Return the [X, Y] coordinate for the center point of the cell that contains the specified text.  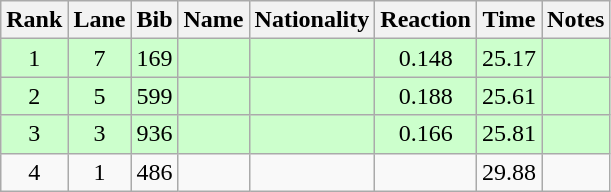
5 [100, 96]
Time [510, 20]
Nationality [312, 20]
2 [34, 96]
0.166 [426, 134]
169 [154, 58]
Name [214, 20]
Rank [34, 20]
Lane [100, 20]
0.148 [426, 58]
Reaction [426, 20]
4 [34, 172]
Bib [154, 20]
25.81 [510, 134]
599 [154, 96]
7 [100, 58]
29.88 [510, 172]
25.17 [510, 58]
Notes [576, 20]
25.61 [510, 96]
486 [154, 172]
936 [154, 134]
0.188 [426, 96]
